Output the (X, Y) coordinate of the center of the cell containing the given text.  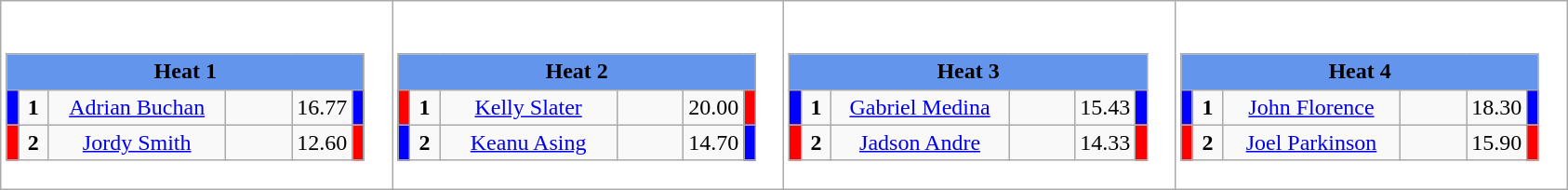
John Florence (1311, 107)
Jadson Andre (921, 142)
12.60 (322, 142)
Heat 3 1 Gabriel Medina 15.43 2 Jadson Andre 14.33 (980, 95)
14.70 (714, 142)
Kelly Slater (528, 107)
16.77 (322, 107)
Heat 4 1 John Florence 18.30 2 Joel Parkinson 15.90 (1371, 95)
Heat 1 (185, 72)
Heat 2 1 Kelly Slater 20.00 2 Keanu Asing 14.70 (588, 95)
Heat 3 (968, 72)
14.33 (1105, 142)
15.43 (1105, 107)
18.30 (1497, 107)
Heat 1 1 Adrian Buchan 16.77 2 Jordy Smith 12.60 (197, 95)
Heat 4 (1360, 72)
Keanu Asing (528, 142)
15.90 (1497, 142)
Joel Parkinson (1311, 142)
Gabriel Medina (921, 107)
Heat 2 (577, 72)
20.00 (714, 107)
Adrian Buchan (138, 107)
Jordy Smith (138, 142)
